Locate the cell with the specified text and output its (X, Y) center coordinate. 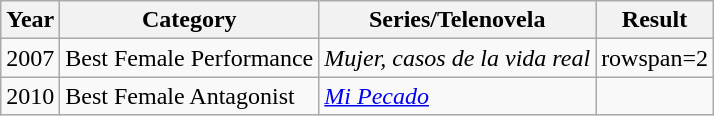
rowspan=2 (655, 58)
2010 (30, 96)
2007 (30, 58)
Best Female Antagonist (190, 96)
Category (190, 20)
Mi Pecado (458, 96)
Year (30, 20)
Series/Telenovela (458, 20)
Best Female Performance (190, 58)
Result (655, 20)
Mujer, casos de la vida real (458, 58)
